Scan for the cell matching the given text and deliver its [X, Y] coordinate at center. 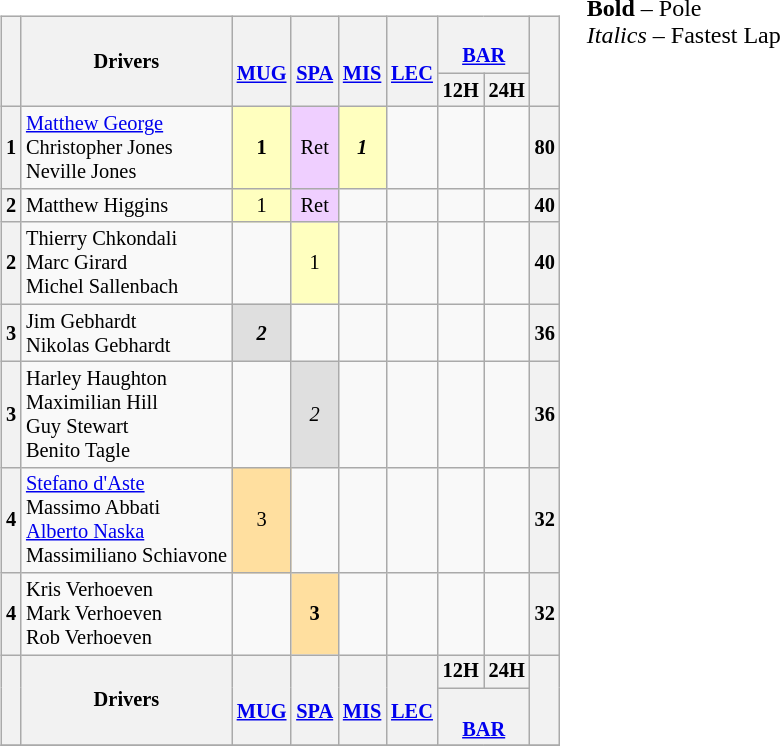
Thierry Chkondali Marc Girard Michel Sallenbach [126, 263]
Harley Haughton Maximilian Hill Guy Stewart Benito Tagle [126, 415]
Stefano d'Aste Massimo Abbati Alberto Naska Massimiliano Schiavone [126, 520]
Kris Verhoeven Mark Verhoeven Rob Verhoeven [126, 614]
Jim Gebhardt Nikolas Gebhardt [126, 333]
Matthew Higgins [126, 206]
80 [545, 148]
Matthew George Christopher Jones Neville Jones [126, 148]
